Scan for the cell matching the given text and deliver its [X, Y] coordinate at center. 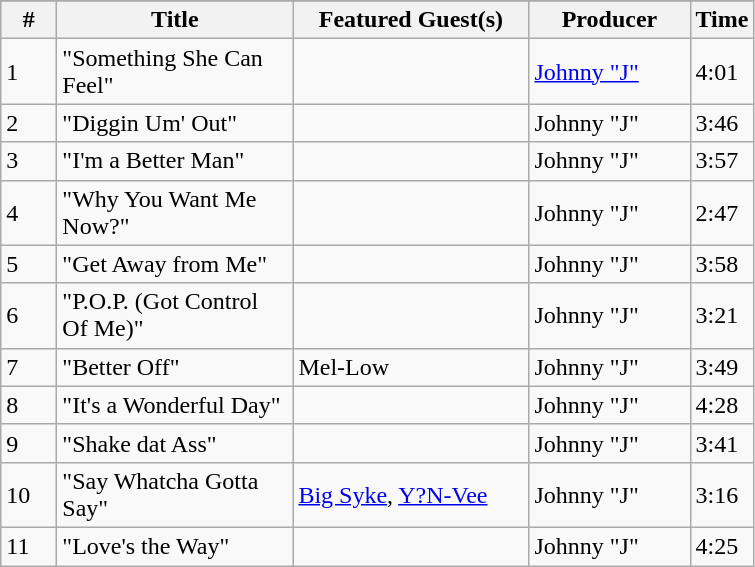
"Get Away from Me" [175, 264]
4 [29, 212]
9 [29, 443]
2:47 [722, 212]
Time [722, 20]
3:49 [722, 367]
"I'm a Better Man" [175, 161]
"Why You Want Me Now?" [175, 212]
3:58 [722, 264]
Producer [610, 20]
3:41 [722, 443]
"Love's the Way" [175, 546]
# [29, 20]
3 [29, 161]
11 [29, 546]
"Diggin Um' Out" [175, 123]
4:01 [722, 72]
"Say Whatcha Gotta Say" [175, 494]
Featured Guest(s) [411, 20]
3:16 [722, 494]
3:57 [722, 161]
"Better Off" [175, 367]
"P.O.P. (Got Control Of Me)" [175, 316]
7 [29, 367]
Mel-Low [411, 367]
3:21 [722, 316]
2 [29, 123]
Big Syke, Y?N-Vee [411, 494]
10 [29, 494]
"Something She Can Feel" [175, 72]
6 [29, 316]
Title [175, 20]
8 [29, 405]
3:46 [722, 123]
4:25 [722, 546]
"It's a Wonderful Day" [175, 405]
1 [29, 72]
5 [29, 264]
"Shake dat Ass" [175, 443]
4:28 [722, 405]
